Search for the cell housing the specified text and yield its [X, Y] center coordinate. 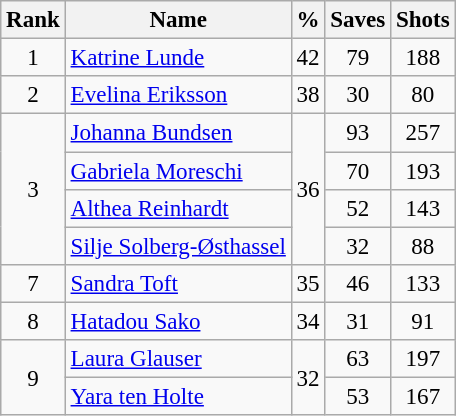
93 [358, 133]
36 [308, 190]
133 [423, 284]
257 [423, 133]
3 [33, 190]
Yara ten Holte [178, 397]
143 [423, 209]
Johanna Bundsen [178, 133]
80 [423, 95]
Evelina Eriksson [178, 95]
1 [33, 58]
Althea Reinhardt [178, 209]
Saves [358, 20]
91 [423, 322]
34 [308, 322]
Shots [423, 20]
9 [33, 378]
Katrine Lunde [178, 58]
Rank [33, 20]
30 [358, 95]
31 [358, 322]
46 [358, 284]
35 [308, 284]
2 [33, 95]
88 [423, 246]
167 [423, 397]
79 [358, 58]
Sandra Toft [178, 284]
% [308, 20]
Name [178, 20]
188 [423, 58]
42 [308, 58]
52 [358, 209]
70 [358, 171]
Gabriela Moreschi [178, 171]
53 [358, 397]
8 [33, 322]
38 [308, 95]
Hatadou Sako [178, 322]
Laura Glauser [178, 359]
197 [423, 359]
Silje Solberg-Østhassel [178, 246]
63 [358, 359]
193 [423, 171]
7 [33, 284]
